Search for the cell housing the specified text and yield its (x, y) center coordinate. 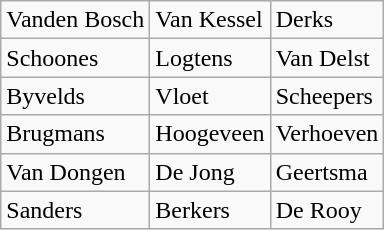
Scheepers (327, 96)
Brugmans (76, 134)
Van Kessel (210, 20)
Verhoeven (327, 134)
Vanden Bosch (76, 20)
De Jong (210, 172)
Van Dongen (76, 172)
Geertsma (327, 172)
Byvelds (76, 96)
Derks (327, 20)
Logtens (210, 58)
Schoones (76, 58)
Vloet (210, 96)
Hoogeveen (210, 134)
Van Delst (327, 58)
De Rooy (327, 210)
Sanders (76, 210)
Berkers (210, 210)
